Extract the [x, y] coordinate from the center of the cell holding the provided text.  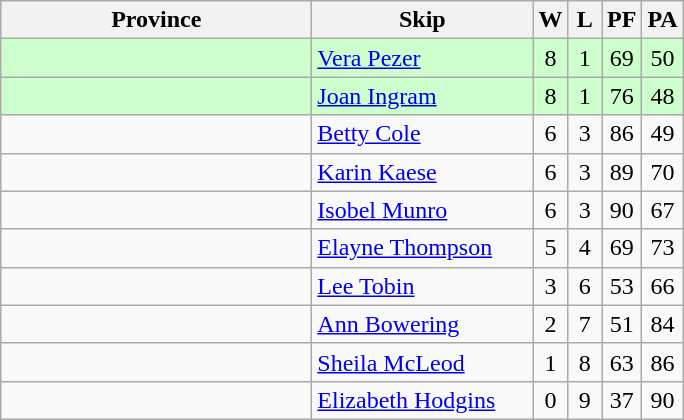
73 [662, 248]
Isobel Munro [422, 210]
4 [585, 248]
48 [662, 96]
PA [662, 20]
66 [662, 286]
70 [662, 172]
67 [662, 210]
Joan Ingram [422, 96]
L [585, 20]
53 [622, 286]
5 [550, 248]
0 [550, 400]
Ann Bowering [422, 324]
9 [585, 400]
Lee Tobin [422, 286]
W [550, 20]
Province [156, 20]
50 [662, 58]
76 [622, 96]
Elayne Thompson [422, 248]
51 [622, 324]
Skip [422, 20]
Sheila McLeod [422, 362]
PF [622, 20]
89 [622, 172]
Betty Cole [422, 134]
63 [622, 362]
37 [622, 400]
Elizabeth Hodgins [422, 400]
49 [662, 134]
Vera Pezer [422, 58]
84 [662, 324]
Karin Kaese [422, 172]
7 [585, 324]
2 [550, 324]
